Locate the cell with the specified text and output its (X, Y) center coordinate. 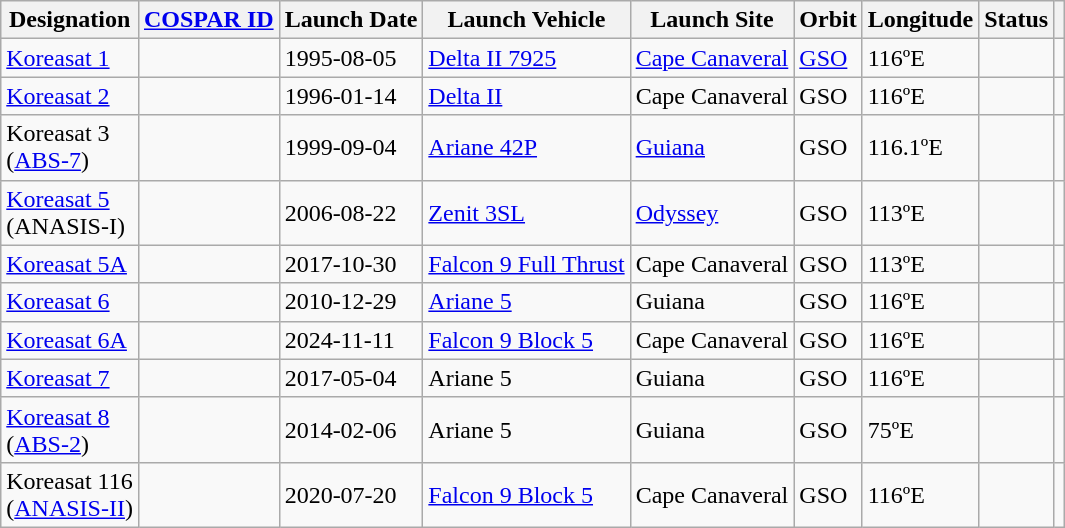
COSPAR ID (208, 20)
Longitude (920, 20)
Launch Date (351, 20)
2020-07-20 (351, 494)
Odyssey (712, 212)
Orbit (828, 20)
75ºE (920, 430)
2017-10-30 (351, 264)
2024-11-11 (351, 340)
Koreasat 5A (70, 264)
Koreasat 1 (70, 58)
Launch Vehicle (526, 20)
Koreasat 7 (70, 378)
Koreasat 2 (70, 96)
Koreasat 8(ABS-2) (70, 430)
2017-05-04 (351, 378)
Zenit 3SL (526, 212)
Designation (70, 20)
2006-08-22 (351, 212)
Delta II (526, 96)
2014-02-06 (351, 430)
Delta II 7925 (526, 58)
Launch Site (712, 20)
Ariane 42P (526, 148)
1999-09-04 (351, 148)
Falcon 9 Full Thrust (526, 264)
Koreasat 6A (70, 340)
Koreasat 5(ANASIS-I) (70, 212)
1995-08-05 (351, 58)
Koreasat 116(ANASIS-II) (70, 494)
1996-01-14 (351, 96)
Status (1016, 20)
Koreasat 3(ABS-7) (70, 148)
Koreasat 6 (70, 302)
2010-12-29 (351, 302)
116.1ºE (920, 148)
